Pinpoint the cell where the given text exists, returning its (x, y) midpoint coordinate. 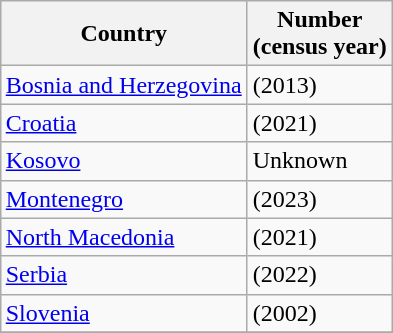
Montenegro (124, 199)
Serbia (124, 275)
(2013) (320, 85)
Bosnia and Herzegovina (124, 85)
Slovenia (124, 313)
(2002) (320, 313)
(2022) (320, 275)
(2023) (320, 199)
Kosovo (124, 161)
North Macedonia (124, 237)
Unknown (320, 161)
Number(census year) (320, 34)
Country (124, 34)
Croatia (124, 123)
